Search for the cell housing the specified text and yield its (x, y) center coordinate. 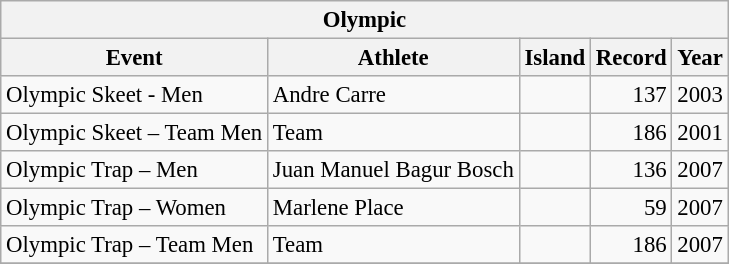
Event (134, 58)
Marlene Place (393, 208)
Olympic Trap – Team Men (134, 245)
2001 (700, 133)
Year (700, 58)
Olympic Skeet – Team Men (134, 133)
Island (554, 58)
136 (632, 170)
Olympic Skeet - Men (134, 95)
137 (632, 95)
Olympic Trap – Women (134, 208)
Olympic (364, 20)
59 (632, 208)
Record (632, 58)
2003 (700, 95)
Juan Manuel Bagur Bosch (393, 170)
Andre Carre (393, 95)
Olympic Trap – Men (134, 170)
Athlete (393, 58)
